For the text-containing cell, return its midpoint in [x, y] coordinate format. 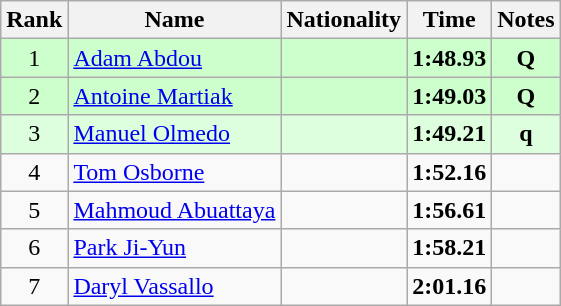
2 [34, 96]
4 [34, 172]
2:01.16 [450, 286]
Mahmoud Abuattaya [174, 210]
1 [34, 58]
Antoine Martiak [174, 96]
1:56.61 [450, 210]
Rank [34, 20]
Time [450, 20]
5 [34, 210]
Park Ji-Yun [174, 248]
q [526, 134]
3 [34, 134]
Daryl Vassallo [174, 286]
1:49.21 [450, 134]
Manuel Olmedo [174, 134]
Nationality [344, 20]
Tom Osborne [174, 172]
Notes [526, 20]
1:52.16 [450, 172]
7 [34, 286]
Adam Abdou [174, 58]
Name [174, 20]
1:48.93 [450, 58]
1:49.03 [450, 96]
1:58.21 [450, 248]
6 [34, 248]
